Return (x, y) of the center of cell containing provided text 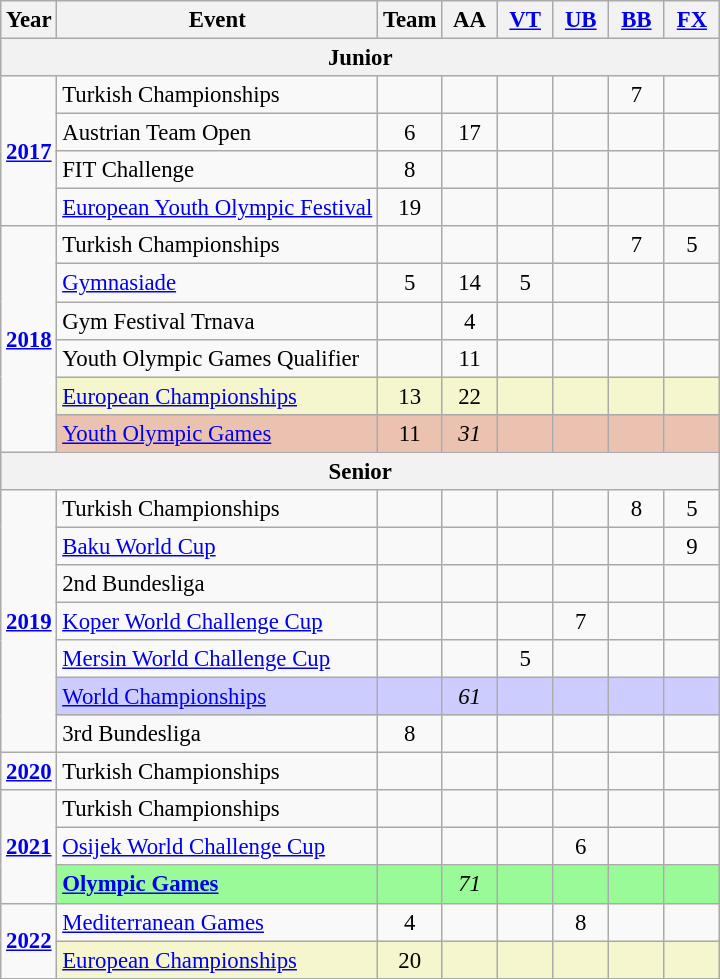
Team (410, 20)
Gymnasiade (218, 283)
Event (218, 20)
AA (470, 20)
BB (637, 20)
61 (470, 697)
22 (470, 396)
2nd Bundesliga (218, 584)
2019 (29, 622)
Koper World Challenge Cup (218, 621)
2017 (29, 151)
Junior (360, 58)
Olympic Games (218, 885)
Youth Olympic Games (218, 433)
Baku World Cup (218, 546)
14 (470, 283)
Year (29, 20)
FIT Challenge (218, 170)
Senior (360, 471)
2020 (29, 772)
2021 (29, 846)
Mediterranean Games (218, 922)
Austrian Team Open (218, 133)
VT (525, 20)
FX (692, 20)
17 (470, 133)
Youth Olympic Games Qualifier (218, 358)
71 (470, 885)
2022 (29, 940)
2018 (29, 339)
3rd Bundesliga (218, 734)
Gym Festival Trnava (218, 321)
World Championships (218, 697)
Osijek World Challenge Cup (218, 847)
Mersin World Challenge Cup (218, 659)
20 (410, 960)
9 (692, 546)
UB (581, 20)
31 (470, 433)
19 (410, 208)
European Youth Olympic Festival (218, 208)
13 (410, 396)
